Capture the cell that displays the provided text and extract its (X, Y) central coordinate. 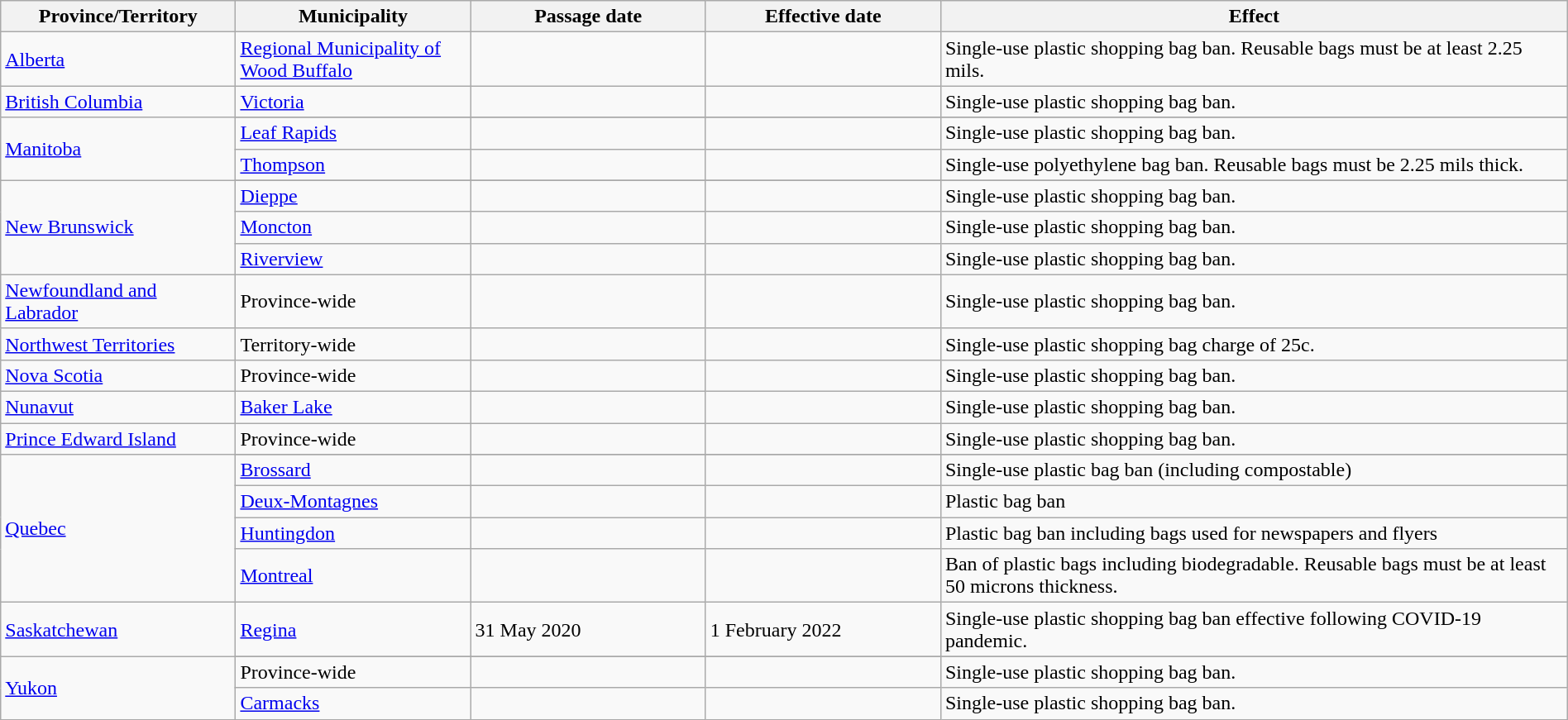
Brossard (353, 470)
Carmacks (353, 703)
Single-use plastic shopping bag charge of 25c. (1254, 344)
Single-use plastic shopping bag ban. Reusable bags must be at least 2.25 mils. (1254, 60)
Regina (353, 630)
Municipality (353, 17)
Single-use plastic bag ban (including compostable) (1254, 470)
Deux-Montagnes (353, 502)
Dieppe (353, 196)
Plastic bag ban including bags used for newspapers and flyers (1254, 533)
Huntingdon (353, 533)
Riverview (353, 259)
Single-use plastic shopping bag ban effective following COVID-19 pandemic. (1254, 630)
Quebec (118, 529)
Nova Scotia (118, 375)
Moncton (353, 227)
1 February 2022 (823, 630)
Regional Municipality of Wood Buffalo (353, 60)
Manitoba (118, 149)
Yukon (118, 688)
Thompson (353, 165)
Saskatchewan (118, 630)
Plastic bag ban (1254, 502)
Ban of plastic bags including biodegradable. Reusable bags must be at least 50 microns thickness. (1254, 575)
Leaf Rapids (353, 133)
Montreal (353, 575)
New Brunswick (118, 227)
Effective date (823, 17)
Province/Territory (118, 17)
Baker Lake (353, 407)
Nunavut (118, 407)
Northwest Territories (118, 344)
British Columbia (118, 102)
Victoria (353, 102)
Single-use polyethylene bag ban. Reusable bags must be 2.25 mils thick. (1254, 165)
Effect (1254, 17)
Passage date (588, 17)
Prince Edward Island (118, 439)
Newfoundland and Labrador (118, 301)
31 May 2020 (588, 630)
Alberta (118, 60)
Territory-wide (353, 344)
